Output the (x, y) coordinate of the center of the cell containing the given text.  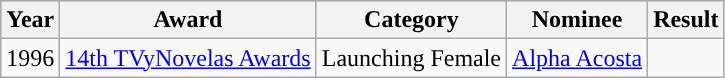
Result (686, 20)
Launching Female (411, 58)
Alpha Acosta (578, 58)
14th TVyNovelas Awards (188, 58)
Nominee (578, 20)
1996 (30, 58)
Award (188, 20)
Year (30, 20)
Category (411, 20)
